From the cell containing the given text, extract its center point as (x, y) coordinate. 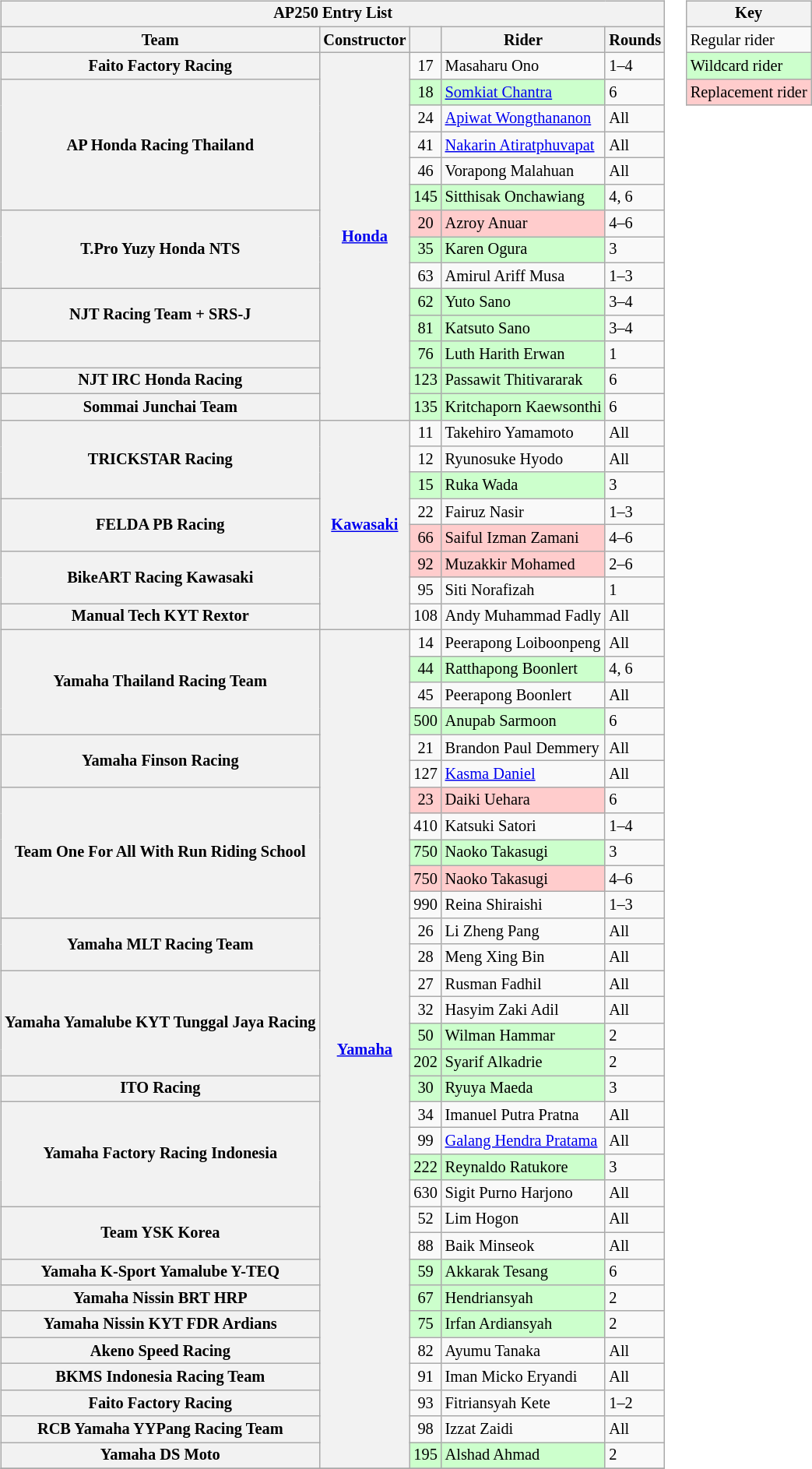
35 (425, 250)
Baik Minseok (523, 1245)
Yamaha Thailand Racing Team (160, 682)
75 (425, 1324)
Akkarak Tesang (523, 1272)
Fairuz Nasir (523, 512)
Yamaha Finson Racing (160, 760)
Apiwat Wongthananon (523, 118)
92 (425, 564)
Peerapong Boonlert (523, 696)
Replacement rider (749, 93)
410 (425, 826)
30 (425, 1089)
Sigit Purno Harjono (523, 1193)
Regular rider (749, 40)
12 (425, 460)
23 (425, 800)
Ryunosuke Hyodo (523, 460)
RCB Yamaha YYPang Racing Team (160, 1429)
34 (425, 1115)
AP250 Entry List (333, 14)
Sommai Junchai Team (160, 407)
46 (425, 171)
93 (425, 1403)
990 (425, 905)
Amirul Ariff Musa (523, 276)
Azroy Anuar (523, 224)
21 (425, 748)
44 (425, 669)
Constructor (364, 40)
Luth Harith Erwan (523, 354)
95 (425, 590)
BikeART Racing Kawasaki (160, 576)
45 (425, 696)
32 (425, 1010)
Hasyim Zaki Adil (523, 1010)
123 (425, 381)
2–6 (635, 564)
Fitriansyah Kete (523, 1403)
67 (425, 1298)
Yamaha DS Moto (160, 1456)
AP Honda Racing Thailand (160, 145)
41 (425, 145)
27 (425, 984)
Ratthapong Boonlert (523, 669)
135 (425, 407)
Honda (364, 237)
Akeno Speed Racing (160, 1351)
Galang Hendra Pratama (523, 1141)
1–2 (635, 1403)
82 (425, 1351)
Lim Hogon (523, 1220)
Wilman Hammar (523, 1036)
15 (425, 485)
Passawit Thitivararak (523, 381)
Syarif Alkadrie (523, 1062)
TRICKSTAR Racing (160, 460)
Alshad Ahmad (523, 1456)
NJT Racing Team + SRS-J (160, 315)
Kritchaporn Kaewsonthi (523, 407)
Li Zheng Pang (523, 932)
Rider (523, 40)
Yamaha MLT Racing Team (160, 944)
Andy Muhammad Fadly (523, 617)
FELDA PB Racing (160, 525)
Katsuto Sano (523, 329)
Team One For All With Run Riding School (160, 852)
50 (425, 1036)
Vorapong Malahuan (523, 171)
17 (425, 66)
Yamaha Factory Racing Indonesia (160, 1154)
88 (425, 1245)
Siti Norafizah (523, 590)
Irfan Ardiansyah (523, 1324)
Kasma Daniel (523, 774)
108 (425, 617)
Reina Shiraishi (523, 905)
91 (425, 1377)
99 (425, 1141)
Wildcard rider (749, 66)
Peerapong Loiboonpeng (523, 643)
Rounds (635, 40)
Yuto Sano (523, 302)
Yamaha Nissin BRT HRP (160, 1298)
127 (425, 774)
Kawasaki (364, 525)
Team (160, 40)
18 (425, 93)
Nakarin Atiratphuvapat (523, 145)
Katsuki Satori (523, 826)
Ayumu Tanaka (523, 1351)
Saiful Izman Zamani (523, 538)
Somkiat Chantra (523, 93)
52 (425, 1220)
Yamaha (364, 1048)
Ruka Wada (523, 485)
22 (425, 512)
Rusman Fadhil (523, 984)
Manual Tech KYT Rextor (160, 617)
28 (425, 957)
Iman Micko Eryandi (523, 1377)
Daiki Uehara (523, 800)
Meng Xing Bin (523, 957)
202 (425, 1062)
62 (425, 302)
Sitthisak Onchawiang (523, 197)
Izzat Zaidi (523, 1429)
222 (425, 1168)
Brandon Paul Demmery (523, 748)
Yamaha K-Sport Yamalube Y-TEQ (160, 1272)
500 (425, 721)
14 (425, 643)
Muzakkir Mohamed (523, 564)
66 (425, 538)
Yamaha Nissin KYT FDR Ardians (160, 1324)
BKMS Indonesia Racing Team (160, 1377)
Masaharu Ono (523, 66)
Anupab Sarmoon (523, 721)
Hendriansyah (523, 1298)
195 (425, 1456)
Reynaldo Ratukore (523, 1168)
630 (425, 1193)
Key (749, 14)
ITO Racing (160, 1089)
NJT IRC Honda Racing (160, 381)
Imanuel Putra Pratna (523, 1115)
11 (425, 433)
24 (425, 118)
T.Pro Yuzy Honda NTS (160, 249)
26 (425, 932)
81 (425, 329)
Takehiro Yamamoto (523, 433)
Ryuya Maeda (523, 1089)
20 (425, 224)
Yamaha Yamalube KYT Tunggal Jaya Racing (160, 1023)
Team YSK Korea (160, 1232)
76 (425, 354)
63 (425, 276)
Karen Ogura (523, 250)
98 (425, 1429)
59 (425, 1272)
145 (425, 197)
